Scan for the cell matching the given text and deliver its (X, Y) coordinate at center. 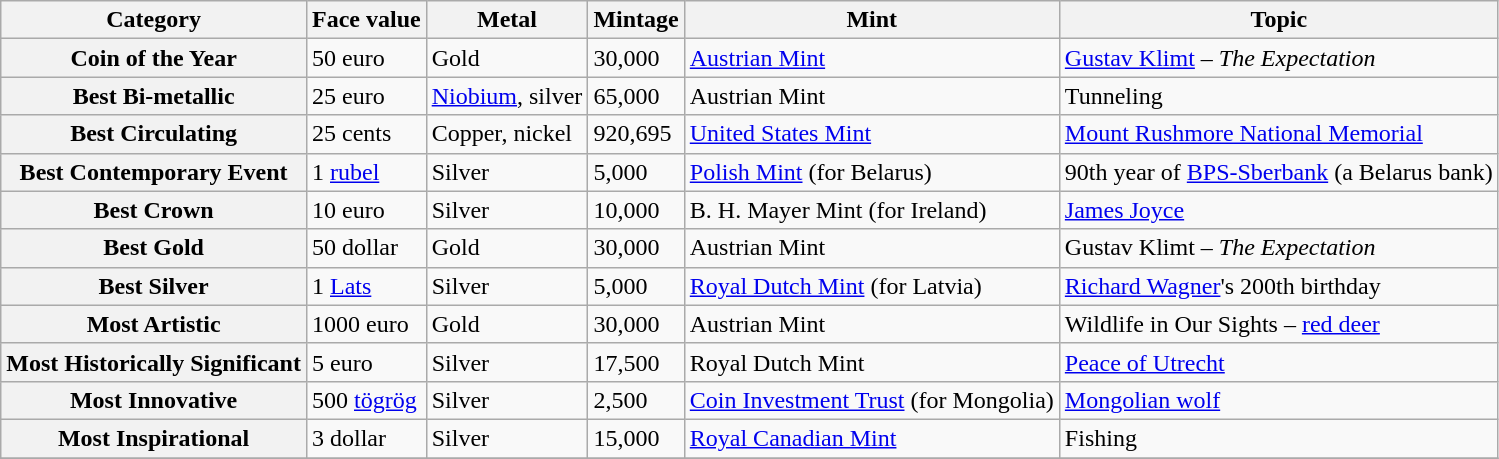
Coin Investment Trust (for Mongolia) (872, 400)
Copper, nickel (507, 134)
Best Bi-metallic (154, 96)
17,500 (636, 362)
Niobium, silver (507, 96)
Metal (507, 20)
Fishing (1278, 438)
B. H. Mayer Mint (for Ireland) (872, 210)
Face value (366, 20)
1 Lats (366, 286)
Tunneling (1278, 96)
Best Contemporary Event (154, 172)
1 rubel (366, 172)
Royal Dutch Mint (872, 362)
25 cents (366, 134)
Mount Rushmore National Memorial (1278, 134)
Most Innovative (154, 400)
5 euro (366, 362)
50 euro (366, 58)
Most Historically Significant (154, 362)
Royal Dutch Mint (for Latvia) (872, 286)
Royal Canadian Mint (872, 438)
Wildlife in Our Sights – red deer (1278, 324)
Mongolian wolf (1278, 400)
Polish Mint (for Belarus) (872, 172)
Topic (1278, 20)
1000 euro (366, 324)
50 dollar (366, 248)
25 euro (366, 96)
United States Mint (872, 134)
15,000 (636, 438)
Mint (872, 20)
920,695 (636, 134)
Coin of the Year (154, 58)
Mintage (636, 20)
Most Inspirational (154, 438)
James Joyce (1278, 210)
Most Artistic (154, 324)
10 euro (366, 210)
Peace of Utrecht (1278, 362)
Category (154, 20)
Richard Wagner's 200th birthday (1278, 286)
2,500 (636, 400)
500 tögrög (366, 400)
10,000 (636, 210)
Best Gold (154, 248)
Best Circulating (154, 134)
3 dollar (366, 438)
Best Silver (154, 286)
Best Crown (154, 210)
65,000 (636, 96)
90th year of BPS-Sberbank (a Belarus bank) (1278, 172)
